Locate the cell with the specified text and output its [X, Y] center coordinate. 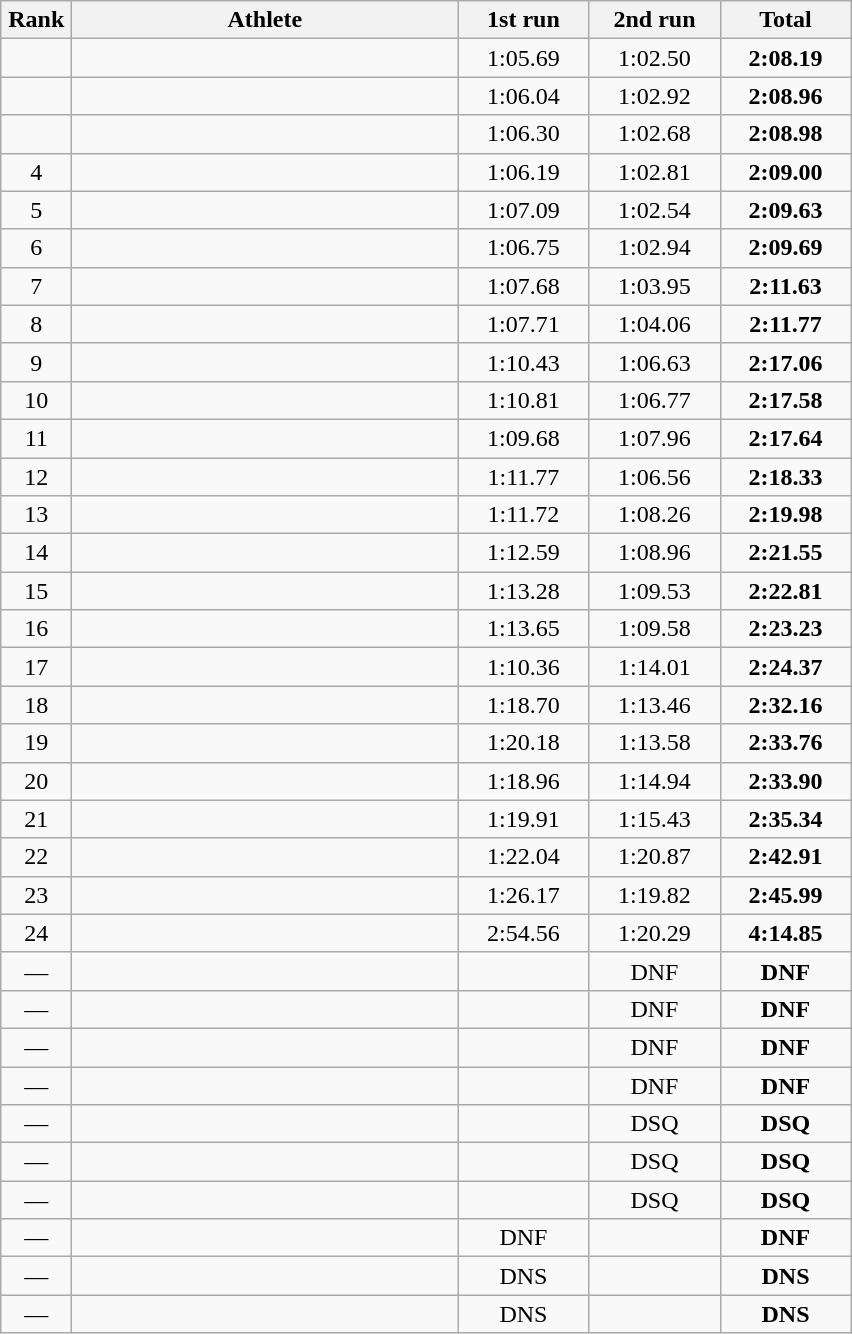
1:18.96 [524, 781]
1:04.06 [654, 324]
11 [36, 438]
1st run [524, 20]
2:19.98 [786, 515]
Total [786, 20]
1:08.96 [654, 553]
1:11.72 [524, 515]
10 [36, 400]
1:06.63 [654, 362]
1:11.77 [524, 477]
5 [36, 210]
1:02.94 [654, 248]
2:21.55 [786, 553]
2:11.77 [786, 324]
1:09.68 [524, 438]
2:22.81 [786, 591]
24 [36, 933]
Athlete [265, 20]
2:33.76 [786, 743]
2:17.58 [786, 400]
2:09.63 [786, 210]
2:32.16 [786, 705]
1:10.43 [524, 362]
1:07.71 [524, 324]
1:06.30 [524, 134]
1:03.95 [654, 286]
2:45.99 [786, 895]
2:18.33 [786, 477]
1:02.92 [654, 96]
20 [36, 781]
23 [36, 895]
2:17.06 [786, 362]
1:06.19 [524, 172]
7 [36, 286]
1:15.43 [654, 819]
15 [36, 591]
4 [36, 172]
1:10.81 [524, 400]
1:02.50 [654, 58]
1:12.59 [524, 553]
1:02.81 [654, 172]
1:10.36 [524, 667]
1:14.01 [654, 667]
8 [36, 324]
1:06.04 [524, 96]
1:20.18 [524, 743]
1:19.82 [654, 895]
2:08.19 [786, 58]
17 [36, 667]
1:13.46 [654, 705]
16 [36, 629]
19 [36, 743]
1:06.75 [524, 248]
14 [36, 553]
1:20.87 [654, 857]
9 [36, 362]
22 [36, 857]
1:13.28 [524, 591]
4:14.85 [786, 933]
2:08.96 [786, 96]
1:07.09 [524, 210]
1:08.26 [654, 515]
2:08.98 [786, 134]
1:02.68 [654, 134]
2:09.00 [786, 172]
1:22.04 [524, 857]
Rank [36, 20]
1:13.65 [524, 629]
1:13.58 [654, 743]
1:09.53 [654, 591]
2:42.91 [786, 857]
6 [36, 248]
13 [36, 515]
1:06.77 [654, 400]
1:07.96 [654, 438]
18 [36, 705]
2:17.64 [786, 438]
2:23.23 [786, 629]
2nd run [654, 20]
1:19.91 [524, 819]
1:26.17 [524, 895]
1:05.69 [524, 58]
2:09.69 [786, 248]
2:35.34 [786, 819]
1:20.29 [654, 933]
1:18.70 [524, 705]
1:07.68 [524, 286]
2:33.90 [786, 781]
2:54.56 [524, 933]
1:14.94 [654, 781]
2:24.37 [786, 667]
21 [36, 819]
1:09.58 [654, 629]
1:06.56 [654, 477]
2:11.63 [786, 286]
12 [36, 477]
1:02.54 [654, 210]
